Return the [X, Y] coordinate for the center point of the cell that contains the specified text.  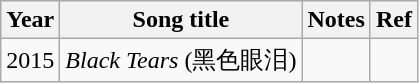
2015 [30, 60]
Year [30, 20]
Song title [181, 20]
Black Tears (黑色眼泪) [181, 60]
Notes [336, 20]
Ref [394, 20]
